From the cell containing the given text, extract its center point as [x, y] coordinate. 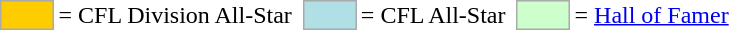
= CFL All-Star [433, 15]
= CFL Division All-Star [175, 15]
